For the text-containing cell, return its midpoint in [X, Y] coordinate format. 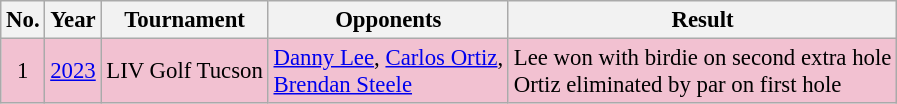
Danny Lee, Carlos Ortiz, Brendan Steele [388, 72]
Opponents [388, 20]
LIV Golf Tucson [184, 72]
No. [23, 20]
1 [23, 72]
2023 [73, 72]
Result [702, 20]
Tournament [184, 20]
Lee won with birdie on second extra holeOrtiz eliminated by par on first hole [702, 72]
Year [73, 20]
